Provide the (x, y) coordinate of the cell's center where the given text is located.  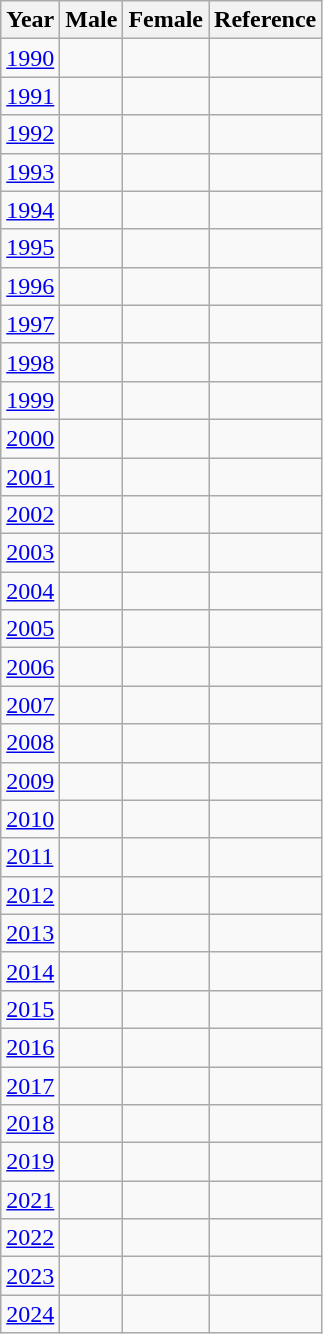
Year (30, 20)
Reference (266, 20)
1995 (30, 248)
2014 (30, 971)
2018 (30, 1124)
1996 (30, 286)
2011 (30, 857)
1994 (30, 210)
2004 (30, 591)
2015 (30, 1009)
2012 (30, 895)
Male (92, 20)
Female (166, 20)
2021 (30, 1200)
2017 (30, 1085)
2022 (30, 1238)
2005 (30, 629)
2023 (30, 1276)
1991 (30, 96)
2006 (30, 667)
2000 (30, 438)
2016 (30, 1047)
2019 (30, 1162)
2003 (30, 553)
1999 (30, 400)
2009 (30, 781)
1992 (30, 134)
2013 (30, 933)
2007 (30, 705)
1990 (30, 58)
2002 (30, 515)
1998 (30, 362)
1997 (30, 324)
2001 (30, 477)
2024 (30, 1314)
2010 (30, 819)
1993 (30, 172)
2008 (30, 743)
